From the cell containing the given text, extract its center point as (x, y) coordinate. 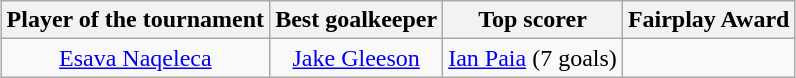
Jake Gleeson (356, 58)
Top scorer (533, 20)
Player of the tournament (136, 20)
Fairplay Award (708, 20)
Ian Paia (7 goals) (533, 58)
Best goalkeeper (356, 20)
Esava Naqeleca (136, 58)
